Scan for the cell matching the given text and deliver its [X, Y] coordinate at center. 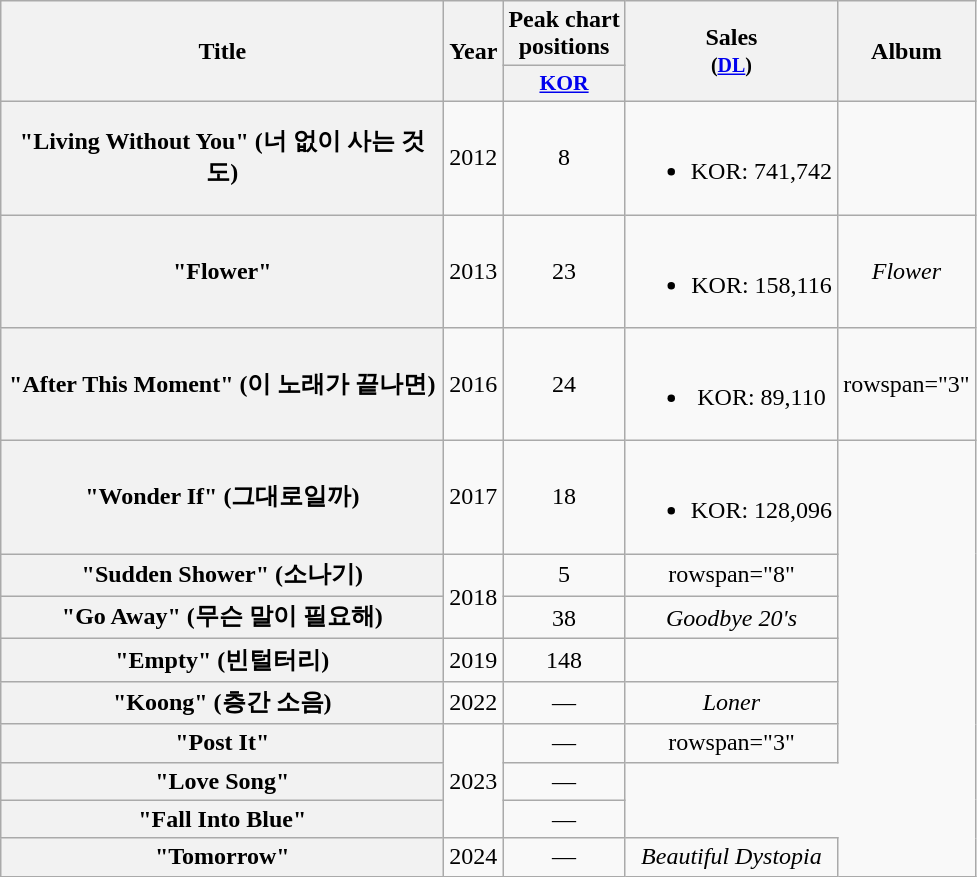
"Post It" [222, 743]
Album [907, 52]
23 [564, 270]
2023 [474, 781]
2022 [474, 702]
"Living Without You" (너 없이 사는 것도) [222, 158]
2012 [474, 158]
2017 [474, 498]
148 [564, 660]
KOR [564, 84]
"After This Moment" (이 노래가 끝나면) [222, 384]
"Koong" (층간 소음) [222, 702]
"Empty" (빈털터리) [222, 660]
Goodbye 20's [731, 618]
Sales (DL) [731, 52]
"Love Song" [222, 781]
KOR: 741,742 [731, 158]
2013 [474, 270]
2019 [474, 660]
Flower [907, 270]
"Go Away" (무슨 말이 필요해) [222, 618]
Loner [731, 702]
"Sudden Shower" (소나기) [222, 576]
38 [564, 618]
"Fall Into Blue" [222, 819]
"Wonder If" (그대로일까) [222, 498]
rowspan="8" [731, 576]
8 [564, 158]
KOR: 128,096 [731, 498]
24 [564, 384]
2018 [474, 596]
2024 [474, 857]
Year [474, 52]
18 [564, 498]
"Tomorrow" [222, 857]
"Flower" [222, 270]
5 [564, 576]
Beautiful Dystopia [731, 857]
2016 [474, 384]
KOR: 89,110 [731, 384]
KOR: 158,116 [731, 270]
Title [222, 52]
Peak chart positions [564, 34]
